From the cell containing the given text, extract its center point as [x, y] coordinate. 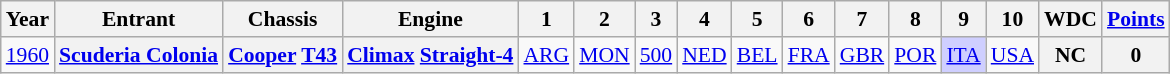
FRA [809, 55]
ARG [546, 55]
GBR [862, 55]
NC [1070, 55]
1960 [28, 55]
3 [656, 19]
Scuderia Colonia [138, 55]
500 [656, 55]
Year [28, 19]
8 [915, 19]
Entrant [138, 19]
ITA [963, 55]
Points [1136, 19]
1 [546, 19]
Engine [430, 19]
NED [704, 55]
9 [963, 19]
WDC [1070, 19]
Chassis [282, 19]
Climax Straight-4 [430, 55]
6 [809, 19]
USA [1012, 55]
BEL [758, 55]
7 [862, 19]
5 [758, 19]
10 [1012, 19]
MON [604, 55]
4 [704, 19]
POR [915, 55]
Cooper T43 [282, 55]
2 [604, 19]
0 [1136, 55]
